Extract the [X, Y] coordinate from the center of the cell holding the provided text.  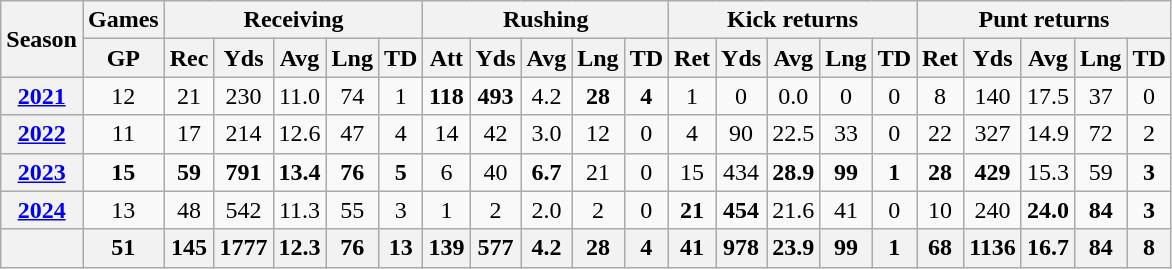
11 [123, 134]
140 [993, 96]
11.3 [300, 210]
GP [123, 58]
577 [496, 248]
51 [123, 248]
12.3 [300, 248]
47 [352, 134]
1136 [993, 248]
37 [1100, 96]
Receiving [294, 20]
240 [993, 210]
68 [940, 248]
6 [446, 172]
Punt returns [1044, 20]
Rushing [546, 20]
Season [42, 39]
139 [446, 248]
493 [496, 96]
17 [189, 134]
Games [123, 20]
42 [496, 134]
1777 [244, 248]
978 [742, 248]
327 [993, 134]
429 [993, 172]
40 [496, 172]
214 [244, 134]
33 [846, 134]
11.0 [300, 96]
434 [742, 172]
3.0 [546, 134]
Rec [189, 58]
2022 [42, 134]
21.6 [794, 210]
542 [244, 210]
2021 [42, 96]
454 [742, 210]
10 [940, 210]
28.9 [794, 172]
90 [742, 134]
0.0 [794, 96]
74 [352, 96]
13.4 [300, 172]
72 [1100, 134]
Att [446, 58]
17.5 [1048, 96]
6.7 [546, 172]
Kick returns [793, 20]
15.3 [1048, 172]
16.7 [1048, 248]
22.5 [794, 134]
14.9 [1048, 134]
145 [189, 248]
22 [940, 134]
118 [446, 96]
230 [244, 96]
14 [446, 134]
2.0 [546, 210]
55 [352, 210]
24.0 [1048, 210]
2023 [42, 172]
48 [189, 210]
12.6 [300, 134]
791 [244, 172]
5 [400, 172]
2024 [42, 210]
23.9 [794, 248]
